Return (x, y) of the center of cell containing provided text 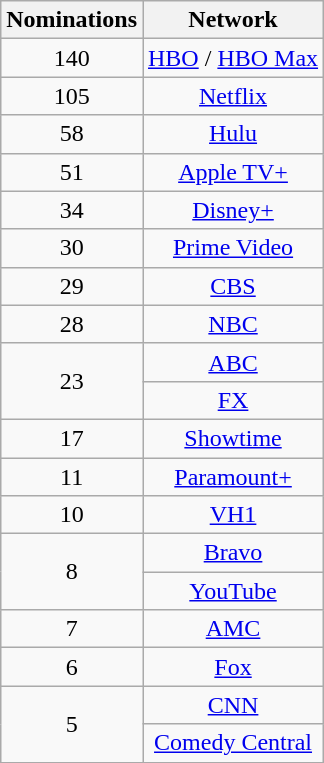
FX (232, 400)
Paramount+ (232, 477)
29 (72, 286)
Netflix (232, 96)
34 (72, 210)
6 (72, 667)
5 (72, 724)
140 (72, 58)
ABC (232, 362)
58 (72, 134)
Bravo (232, 553)
VH1 (232, 515)
Showtime (232, 438)
Fox (232, 667)
Apple TV+ (232, 172)
28 (72, 324)
Network (232, 20)
23 (72, 381)
Prime Video (232, 248)
30 (72, 248)
Disney+ (232, 210)
CNN (232, 705)
HBO / HBO Max (232, 58)
CBS (232, 286)
Comedy Central (232, 743)
17 (72, 438)
7 (72, 629)
105 (72, 96)
Hulu (232, 134)
11 (72, 477)
NBC (232, 324)
10 (72, 515)
51 (72, 172)
8 (72, 572)
AMC (232, 629)
YouTube (232, 591)
Nominations (72, 20)
